Detect which cell encompasses the target text, then output its [x, y] center coordinate. 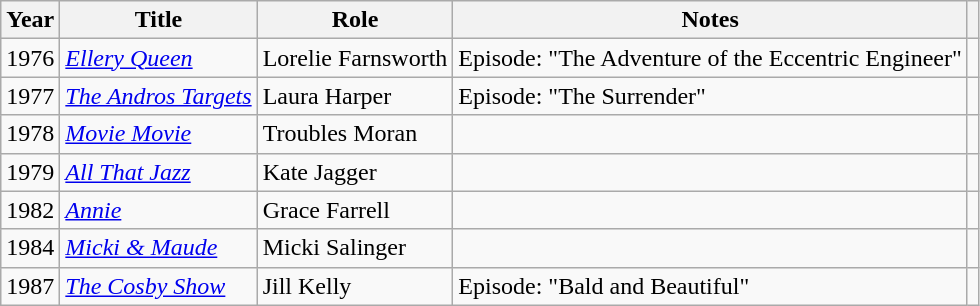
Jill Kelly [355, 286]
Micki & Maude [158, 248]
Annie [158, 210]
The Andros Targets [158, 96]
Movie Movie [158, 134]
Episode: "The Adventure of the Eccentric Engineer" [710, 58]
1977 [30, 96]
Episode: "Bald and Beautiful" [710, 286]
1978 [30, 134]
Laura Harper [355, 96]
Grace Farrell [355, 210]
Notes [710, 20]
Episode: "The Surrender" [710, 96]
Kate Jagger [355, 172]
Troubles Moran [355, 134]
The Cosby Show [158, 286]
Title [158, 20]
Lorelie Farnsworth [355, 58]
All That Jazz [158, 172]
Role [355, 20]
1982 [30, 210]
1984 [30, 248]
Year [30, 20]
Micki Salinger [355, 248]
1979 [30, 172]
1987 [30, 286]
1976 [30, 58]
Ellery Queen [158, 58]
